Locate the cell with the specified text and output its [x, y] center coordinate. 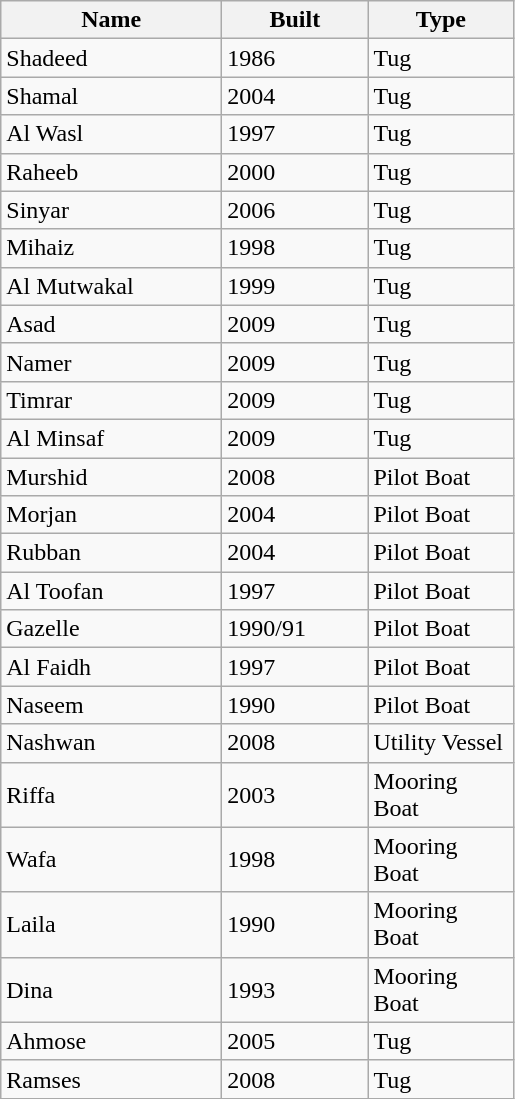
Asad [112, 324]
Wafa [112, 860]
Namer [112, 362]
Rubban [112, 553]
Al Faidh [112, 667]
Nashwan [112, 743]
Built [295, 20]
2003 [295, 794]
Timrar [112, 400]
Dina [112, 990]
Ramses [112, 1079]
Name [112, 20]
1986 [295, 58]
1990/91 [295, 629]
Morjan [112, 515]
Al Toofan [112, 591]
1993 [295, 990]
Laila [112, 924]
2006 [295, 210]
Shadeed [112, 58]
Murshid [112, 477]
Type [441, 20]
Al Minsaf [112, 438]
Mihaiz [112, 248]
Shamal [112, 96]
Sinyar [112, 210]
1999 [295, 286]
Riffa [112, 794]
2000 [295, 172]
Ahmose [112, 1041]
Naseem [112, 705]
Gazelle [112, 629]
Al Mutwakal [112, 286]
2005 [295, 1041]
Utility Vessel [441, 743]
Al Wasl [112, 134]
Raheeb [112, 172]
